Locate the cell with the specified text and output its [x, y] center coordinate. 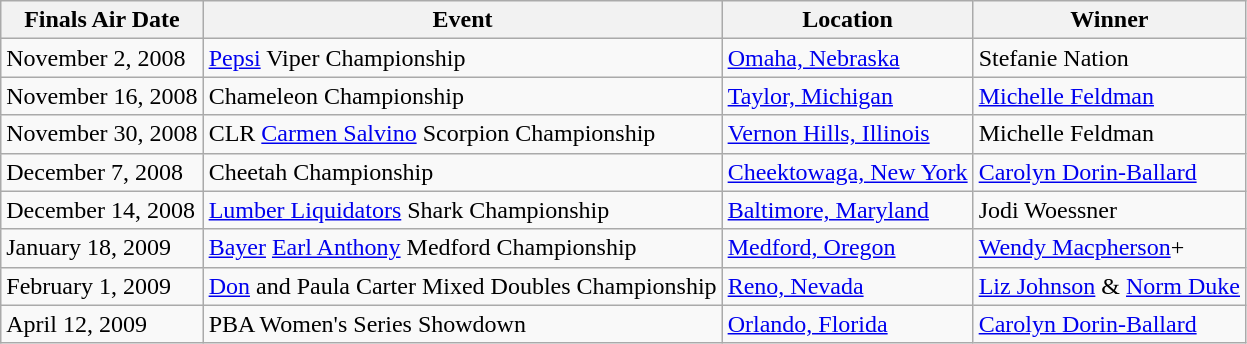
Location [848, 20]
Omaha, Nebraska [848, 58]
Wendy Macpherson+ [1109, 248]
Medford, Oregon [848, 248]
Winner [1109, 20]
Reno, Nevada [848, 286]
Liz Johnson & Norm Duke [1109, 286]
Cheektowaga, New York [848, 172]
November 16, 2008 [102, 96]
Lumber Liquidators Shark Championship [462, 210]
Finals Air Date [102, 20]
February 1, 2009 [102, 286]
Orlando, Florida [848, 324]
Jodi Woessner [1109, 210]
Pepsi Viper Championship [462, 58]
January 18, 2009 [102, 248]
Bayer Earl Anthony Medford Championship [462, 248]
Don and Paula Carter Mixed Doubles Championship [462, 286]
November 2, 2008 [102, 58]
Stefanie Nation [1109, 58]
Cheetah Championship [462, 172]
Chameleon Championship [462, 96]
Event [462, 20]
Taylor, Michigan [848, 96]
November 30, 2008 [102, 134]
April 12, 2009 [102, 324]
CLR Carmen Salvino Scorpion Championship [462, 134]
PBA Women's Series Showdown [462, 324]
December 7, 2008 [102, 172]
Baltimore, Maryland [848, 210]
December 14, 2008 [102, 210]
Vernon Hills, Illinois [848, 134]
